Return (X, Y) of the center of cell containing provided text 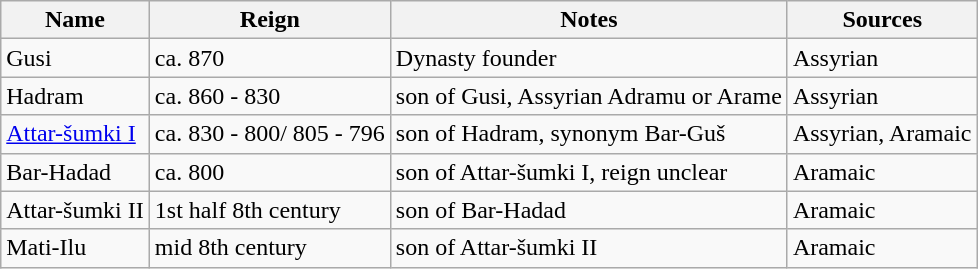
1st half 8th century (270, 210)
Bar-Hadad (76, 172)
son of Hadram, synonym Bar-Guš (588, 134)
Reign (270, 20)
son of Attar-šumki I, reign unclear (588, 172)
Dynasty founder (588, 58)
Mati-Ilu (76, 248)
son of Bar-Hadad (588, 210)
Attar-šumki II (76, 210)
Gusi (76, 58)
ca. 870 (270, 58)
mid 8th century (270, 248)
ca. 860 - 830 (270, 96)
Assyrian, Aramaic (882, 134)
ca. 800 (270, 172)
Sources (882, 20)
Name (76, 20)
Hadram (76, 96)
ca. 830 - 800/ 805 - 796 (270, 134)
Attar-šumki I (76, 134)
son of Attar-šumki II (588, 248)
son of Gusi, Assyrian Adramu or Arame (588, 96)
Notes (588, 20)
